Scan for the cell matching the given text and deliver its [x, y] coordinate at center. 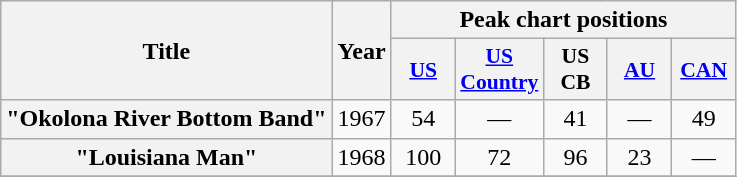
USCB [575, 70]
Title [166, 50]
US [423, 70]
Year [362, 50]
54 [423, 119]
"Louisiana Man" [166, 157]
1968 [362, 157]
41 [575, 119]
"Okolona River Bottom Band" [166, 119]
1967 [362, 119]
96 [575, 157]
AU [639, 70]
100 [423, 157]
23 [639, 157]
US Country [499, 70]
CAN [704, 70]
Peak chart positions [564, 20]
72 [499, 157]
49 [704, 119]
